Extract the [X, Y] coordinate from the center of the cell holding the provided text.  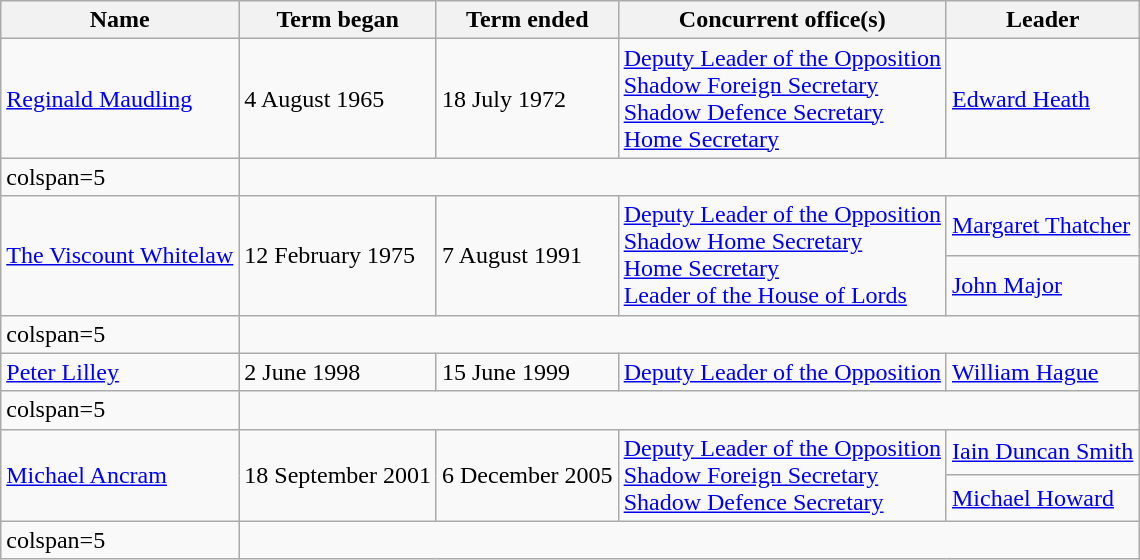
Margaret Thatcher [1042, 226]
Deputy Leader of the Opposition Shadow Home Secretary Home Secretary Leader of the House of Lords [782, 256]
18 September 2001 [338, 475]
Michael Howard [1042, 498]
Deputy Leader of the Opposition Shadow Foreign Secretary Shadow Defence Secretary [782, 475]
Leader [1042, 20]
John Major [1042, 285]
The Viscount Whitelaw [120, 256]
Term ended [527, 20]
Michael Ancram [120, 475]
6 December 2005 [527, 475]
Concurrent office(s) [782, 20]
Deputy Leader of the Opposition Shadow Foreign Secretary Shadow Defence Secretary Home Secretary [782, 98]
Name [120, 20]
Deputy Leader of the Opposition [782, 372]
7 August 1991 [527, 256]
15 June 1999 [527, 372]
Edward Heath [1042, 98]
Reginald Maudling [120, 98]
Peter Lilley [120, 372]
18 July 1972 [527, 98]
Iain Duncan Smith [1042, 452]
2 June 1998 [338, 372]
Term began [338, 20]
12 February 1975 [338, 256]
4 August 1965 [338, 98]
William Hague [1042, 372]
